Identify which cell holds the provided text, then report its [X, Y] central coordinate. 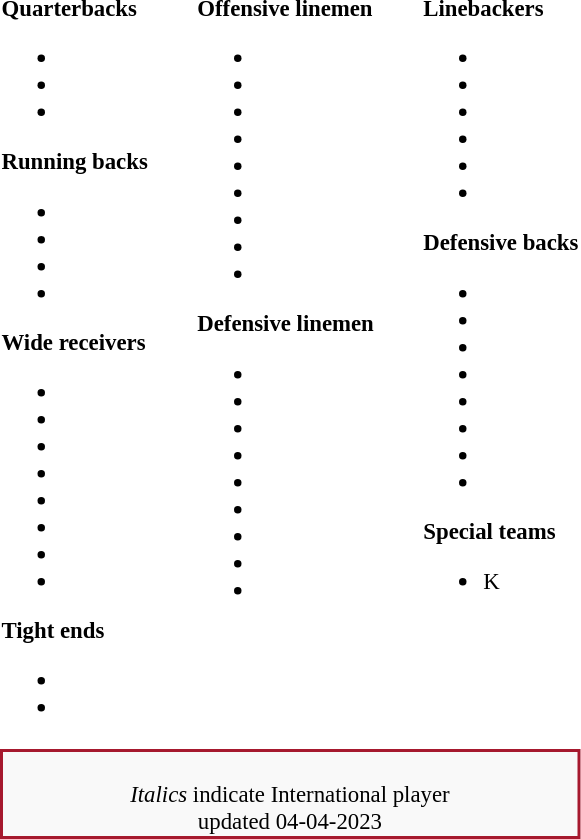
Italics indicate International player updated 04-04-2023 [290, 793]
